Locate the cell with the specified text and output its [X, Y] center coordinate. 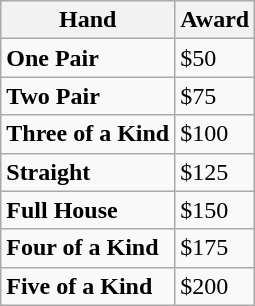
$50 [215, 58]
Five of a Kind [88, 286]
Four of a Kind [88, 248]
$100 [215, 134]
$125 [215, 172]
Two Pair [88, 96]
Three of a Kind [88, 134]
Hand [88, 20]
Full House [88, 210]
Straight [88, 172]
$200 [215, 286]
One Pair [88, 58]
Award [215, 20]
$175 [215, 248]
$150 [215, 210]
$75 [215, 96]
